Output the (X, Y) coordinate of the center of the cell containing the given text.  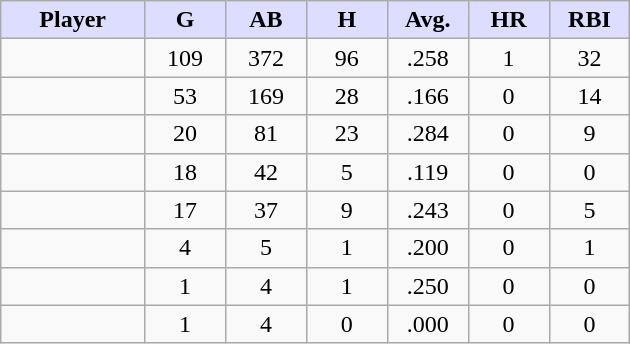
23 (346, 134)
.250 (428, 286)
169 (266, 96)
32 (590, 58)
.119 (428, 172)
81 (266, 134)
AB (266, 20)
20 (186, 134)
18 (186, 172)
Player (73, 20)
109 (186, 58)
HR (508, 20)
37 (266, 210)
372 (266, 58)
17 (186, 210)
96 (346, 58)
RBI (590, 20)
14 (590, 96)
Avg. (428, 20)
.200 (428, 248)
.284 (428, 134)
.166 (428, 96)
H (346, 20)
53 (186, 96)
42 (266, 172)
.000 (428, 324)
.243 (428, 210)
.258 (428, 58)
G (186, 20)
28 (346, 96)
